From the cell containing the given text, extract its center point as [X, Y] coordinate. 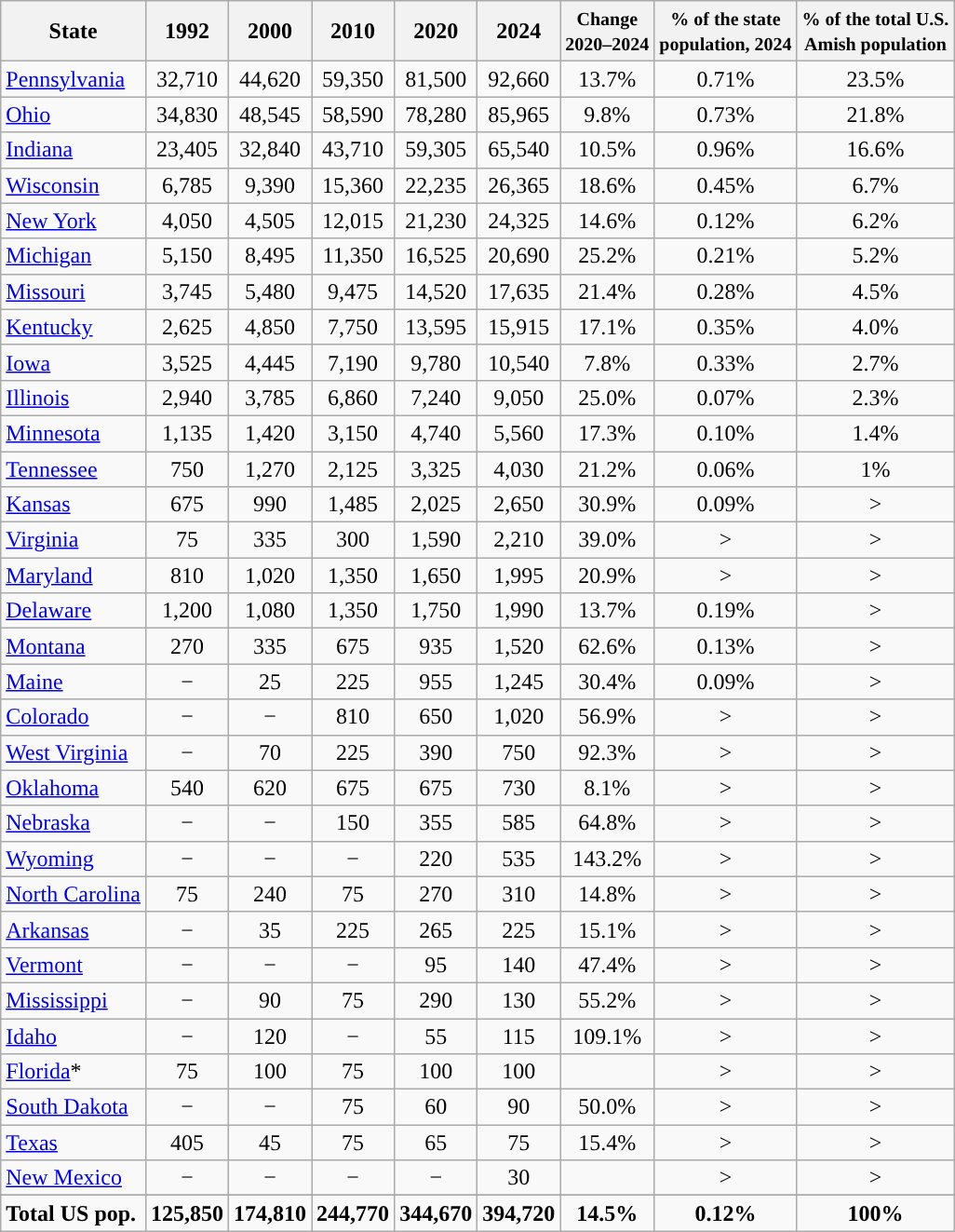
Florida* [74, 1072]
540 [186, 788]
1,750 [436, 611]
48,545 [270, 115]
23.5% [875, 79]
55.2% [607, 1000]
Total US pop. [74, 1213]
23,405 [186, 150]
394,720 [519, 1213]
Pennsylvania [74, 79]
45 [270, 1143]
15.1% [607, 929]
Maine [74, 682]
990 [270, 505]
4,505 [270, 221]
21.8% [875, 115]
15,915 [519, 327]
1,590 [436, 540]
9,475 [354, 291]
7,240 [436, 398]
Vermont [74, 965]
244,770 [354, 1213]
0.07% [726, 398]
620 [270, 788]
14.6% [607, 221]
34,830 [186, 115]
6.7% [875, 185]
44,620 [270, 79]
50.0% [607, 1107]
Maryland [74, 575]
64.8% [607, 823]
300 [354, 540]
140 [519, 965]
1,420 [270, 433]
Illinois [74, 398]
13,595 [436, 327]
344,670 [436, 1213]
% of the total U.S.Amish population [875, 32]
109.1% [607, 1036]
New Mexico [74, 1178]
2024 [519, 32]
65 [436, 1143]
4,050 [186, 221]
58,590 [354, 115]
Montana [74, 646]
115 [519, 1036]
535 [519, 859]
North Carolina [74, 894]
43,710 [354, 150]
10,540 [519, 362]
2,650 [519, 505]
17,635 [519, 291]
3,525 [186, 362]
20.9% [607, 575]
17.1% [607, 327]
8.1% [607, 788]
935 [436, 646]
4.0% [875, 327]
Virginia [74, 540]
1,485 [354, 505]
0.28% [726, 291]
Texas [74, 1143]
2010 [354, 32]
585 [519, 823]
West Virginia [74, 752]
1,650 [436, 575]
15,360 [354, 185]
0.35% [726, 327]
92.3% [607, 752]
Delaware [74, 611]
2,940 [186, 398]
Colorado [74, 717]
65,540 [519, 150]
New York [74, 221]
1992 [186, 32]
14.8% [607, 894]
150 [354, 823]
Iowa [74, 362]
21,230 [436, 221]
9.8% [607, 115]
Arkansas [74, 929]
30 [519, 1178]
7,750 [354, 327]
% of the statepopulation, 2024 [726, 32]
5,560 [519, 433]
Kentucky [74, 327]
1,080 [270, 611]
0.10% [726, 433]
1,135 [186, 433]
0.13% [726, 646]
20,690 [519, 256]
70 [270, 752]
4,850 [270, 327]
5,480 [270, 291]
174,810 [270, 1213]
1,200 [186, 611]
2,025 [436, 505]
47.4% [607, 965]
2,125 [354, 468]
81,500 [436, 79]
143.2% [607, 859]
1.4% [875, 433]
2020 [436, 32]
290 [436, 1000]
Minnesota [74, 433]
3,745 [186, 291]
390 [436, 752]
11,350 [354, 256]
25 [270, 682]
265 [436, 929]
130 [519, 1000]
9,780 [436, 362]
6.2% [875, 221]
2.7% [875, 362]
2,210 [519, 540]
60 [436, 1107]
120 [270, 1036]
3,785 [270, 398]
Indiana [74, 150]
310 [519, 894]
14,520 [436, 291]
21.4% [607, 291]
4,445 [270, 362]
Michigan [74, 256]
21.2% [607, 468]
220 [436, 859]
2000 [270, 32]
59,350 [354, 79]
125,850 [186, 1213]
Kansas [74, 505]
0.96% [726, 150]
4.5% [875, 291]
14.5% [607, 1213]
9,390 [270, 185]
18.6% [607, 185]
32,840 [270, 150]
32,710 [186, 79]
0.33% [726, 362]
1,995 [519, 575]
0.06% [726, 468]
Missouri [74, 291]
2.3% [875, 398]
6,860 [354, 398]
Tennessee [74, 468]
12,015 [354, 221]
39.0% [607, 540]
59,305 [436, 150]
3,325 [436, 468]
2,625 [186, 327]
Change2020–2024 [607, 32]
16.6% [875, 150]
35 [270, 929]
Nebraska [74, 823]
0.73% [726, 115]
730 [519, 788]
62.6% [607, 646]
9,050 [519, 398]
30.9% [607, 505]
8,495 [270, 256]
7.8% [607, 362]
4,030 [519, 468]
0.19% [726, 611]
1,270 [270, 468]
0.21% [726, 256]
3,150 [354, 433]
4,740 [436, 433]
Wisconsin [74, 185]
405 [186, 1143]
1% [875, 468]
Mississippi [74, 1000]
7,190 [354, 362]
22,235 [436, 185]
100% [875, 1213]
955 [436, 682]
0.71% [726, 79]
15.4% [607, 1143]
1,520 [519, 646]
30.4% [607, 682]
650 [436, 717]
Ohio [74, 115]
55 [436, 1036]
Idaho [74, 1036]
10.5% [607, 150]
5,150 [186, 256]
Oklahoma [74, 788]
95 [436, 965]
6,785 [186, 185]
240 [270, 894]
16,525 [436, 256]
5.2% [875, 256]
26,365 [519, 185]
92,660 [519, 79]
78,280 [436, 115]
355 [436, 823]
1,245 [519, 682]
56.9% [607, 717]
Wyoming [74, 859]
17.3% [607, 433]
25.2% [607, 256]
25.0% [607, 398]
South Dakota [74, 1107]
0.45% [726, 185]
24,325 [519, 221]
1,990 [519, 611]
State [74, 32]
85,965 [519, 115]
